Scan for the cell matching the given text and deliver its [x, y] coordinate at center. 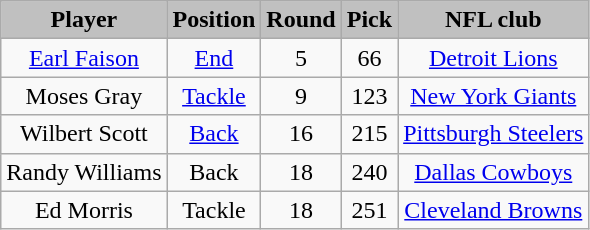
Detroit Lions [494, 58]
Player [84, 20]
End [214, 58]
New York Giants [494, 96]
Wilbert Scott [84, 134]
16 [301, 134]
NFL club [494, 20]
Earl Faison [84, 58]
123 [369, 96]
215 [369, 134]
Pick [369, 20]
Ed Morris [84, 210]
5 [301, 58]
Moses Gray [84, 96]
Round [301, 20]
Position [214, 20]
251 [369, 210]
9 [301, 96]
Randy Williams [84, 172]
240 [369, 172]
Pittsburgh Steelers [494, 134]
66 [369, 58]
Cleveland Browns [494, 210]
Dallas Cowboys [494, 172]
